Pinpoint the cell where the given text exists, returning its [x, y] midpoint coordinate. 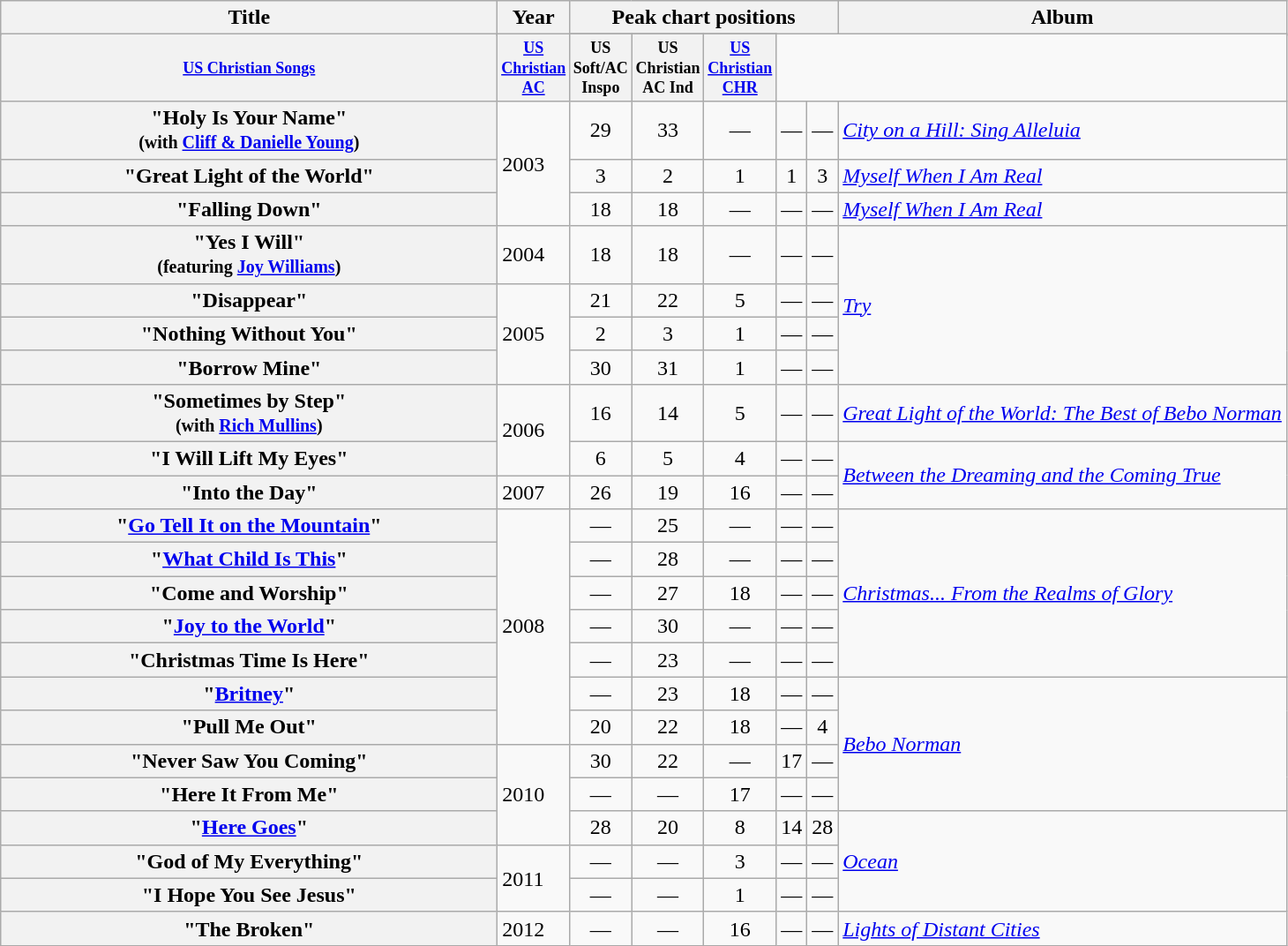
Year [534, 18]
"Here Goes" [249, 828]
"Borrow Mine" [249, 367]
"Go Tell It on the Mountain" [249, 526]
"Christmas Time Is Here" [249, 660]
US Christian CHR [740, 68]
2010 [534, 794]
26 [602, 492]
2004 [534, 254]
"Come and Worship" [249, 593]
2003 [534, 164]
"What Child Is This" [249, 559]
"Falling Down" [249, 209]
"Holy Is Your Name"(with Cliff & Danielle Young) [249, 131]
"Joy to the World" [249, 627]
25 [668, 526]
"Disappear" [249, 300]
27 [668, 593]
2006 [534, 429]
"Nothing Without You" [249, 334]
City on a Hill: Sing Alleluia [1062, 131]
Title [249, 18]
19 [668, 492]
33 [668, 131]
US Christian AC Ind [668, 68]
"Great Light of the World" [249, 176]
"Never Saw You Coming" [249, 761]
"Yes I Will"(featuring Joy Williams) [249, 254]
"Pull Me Out" [249, 727]
US Soft/AC Inspo [602, 68]
"Into the Day" [249, 492]
"I Hope You See Jesus" [249, 895]
"God of My Everything" [249, 861]
Between the Dreaming and the Coming True [1062, 475]
Lights of Distant Cities [1062, 928]
Bebo Norman [1062, 744]
"Britney" [249, 694]
Great Light of the World: The Best of Bebo Norman [1062, 413]
31 [668, 367]
2012 [534, 928]
2011 [534, 878]
Try [1062, 305]
21 [602, 300]
"Here It From Me" [249, 794]
2008 [534, 627]
US Christian AC [534, 68]
2007 [534, 492]
Ocean [1062, 861]
2005 [534, 334]
8 [740, 828]
6 [602, 458]
Peak chart positions [704, 18]
Album [1062, 18]
US Christian Songs [249, 68]
"The Broken" [249, 928]
29 [602, 131]
Christmas... From the Realms of Glory [1062, 593]
"I Will Lift My Eyes" [249, 458]
"Sometimes by Step"(with Rich Mullins) [249, 413]
